Determine the (X, Y) coordinate at the center of the cell enclosing the given text.  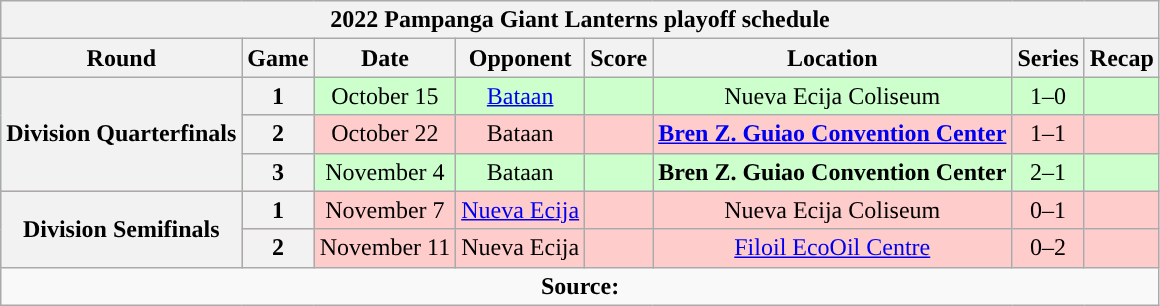
2022 Pampanga Giant Lanterns playoff schedule (580, 20)
Round (122, 58)
Game (278, 58)
3 (278, 172)
Source: (580, 286)
1–1 (1048, 134)
Location (832, 58)
Division Semifinals (122, 229)
1–0 (1048, 96)
Score (619, 58)
Filoil EcoOil Centre (832, 248)
November 7 (384, 210)
Series (1048, 58)
November 4 (384, 172)
Opponent (520, 58)
0–2 (1048, 248)
0–1 (1048, 210)
Date (384, 58)
November 11 (384, 248)
Recap (1122, 58)
October 22 (384, 134)
Division Quarterfinals (122, 134)
2–1 (1048, 172)
October 15 (384, 96)
